Detect which cell encompasses the target text, then output its [X, Y] center coordinate. 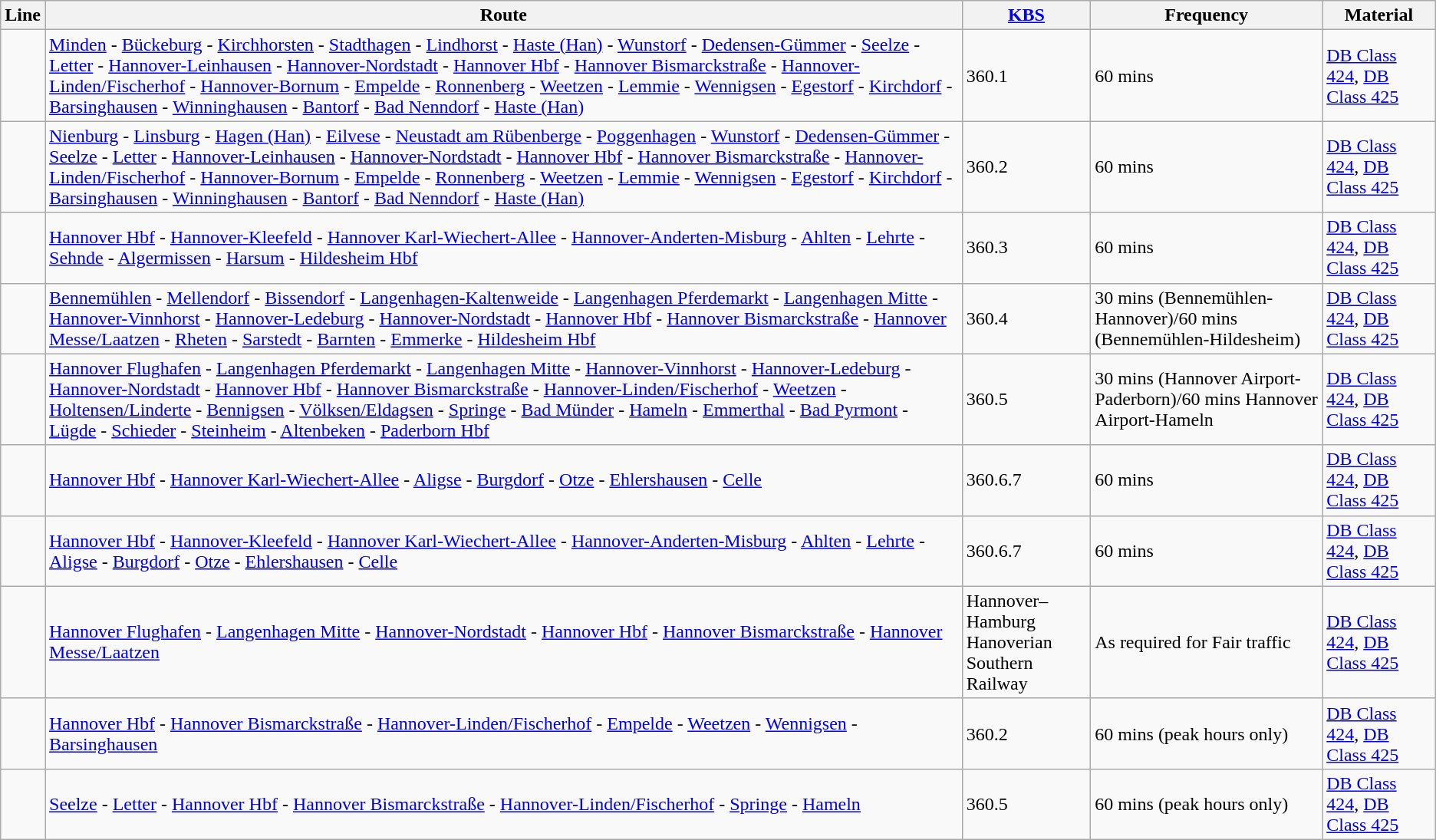
30 mins (Hannover Airport-Paderborn)/60 mins Hannover Airport-Hameln [1207, 399]
360.4 [1026, 318]
Hannover Flughafen - Langenhagen Mitte - Hannover-Nordstadt - Hannover Hbf - Hannover Bismarckstraße - Hannover Messe/Laatzen [503, 642]
Hannover–Hamburg Hanoverian Southern Railway [1026, 642]
As required for Fair traffic [1207, 642]
Hannover Hbf - Hannover Karl-Wiechert-Allee - Aligse - Burgdorf - Otze - Ehlershausen - Celle [503, 480]
KBS [1026, 15]
Material [1379, 15]
Line [23, 15]
360.3 [1026, 248]
Frequency [1207, 15]
Route [503, 15]
360.1 [1026, 75]
Seelze - Letter - Hannover Hbf - Hannover Bismarckstraße - Hannover-Linden/Fischerhof - Springe - Hameln [503, 804]
30 mins (Bennemühlen-Hannover)/60 mins (Bennemühlen-Hildesheim) [1207, 318]
Hannover Hbf - Hannover Bismarckstraße - Hannover-Linden/Fischerhof - Empelde - Weetzen - Wennigsen - Barsinghausen [503, 733]
